Determine the [x, y] coordinate at the center of the cell enclosing the given text.  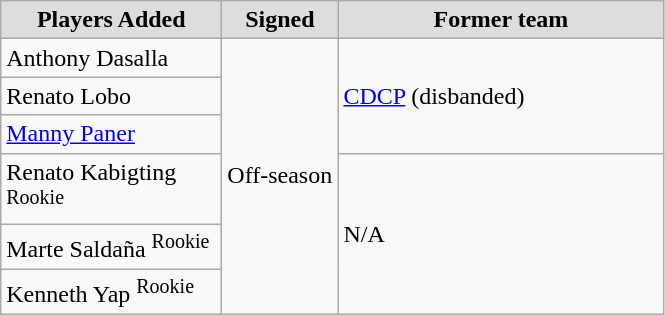
Former team [501, 20]
Off-season [280, 176]
Manny Paner [112, 134]
Anthony Dasalla [112, 58]
Signed [280, 20]
Renato Lobo [112, 96]
Marte Saldaña Rookie [112, 248]
CDCP (disbanded) [501, 96]
Players Added [112, 20]
Kenneth Yap Rookie [112, 292]
Renato Kabigting Rookie [112, 189]
N/A [501, 234]
